From the cell containing the given text, extract its center point as (X, Y) coordinate. 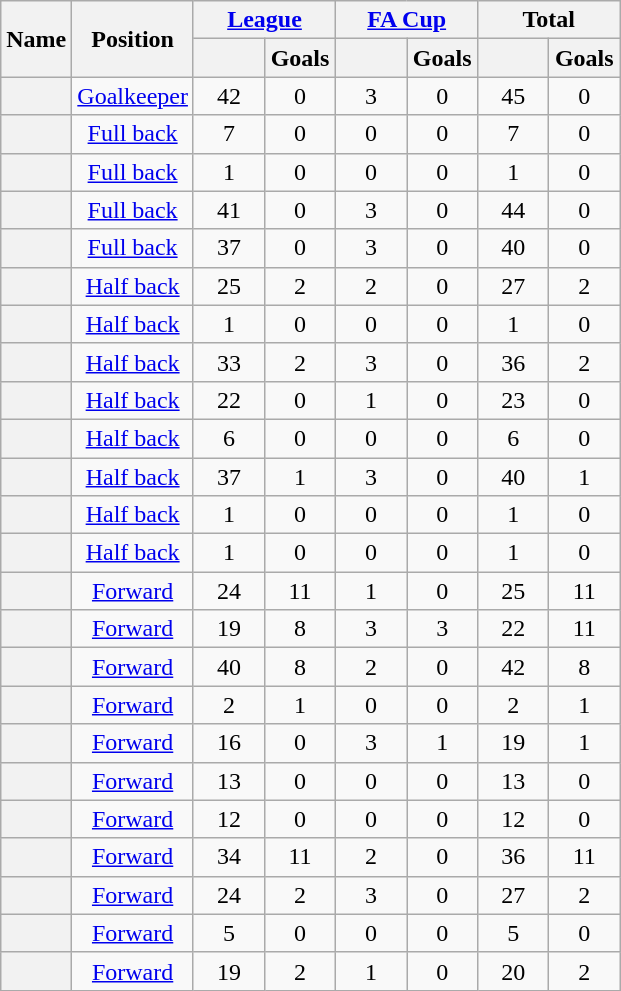
Goalkeeper (133, 96)
Position (133, 39)
16 (228, 743)
League (264, 20)
34 (228, 857)
45 (514, 96)
23 (514, 400)
20 (514, 971)
Total (549, 20)
FA Cup (407, 20)
41 (228, 210)
33 (228, 362)
Name (36, 39)
44 (514, 210)
